Return the [X, Y] coordinate for the center point of the cell that contains the specified text.  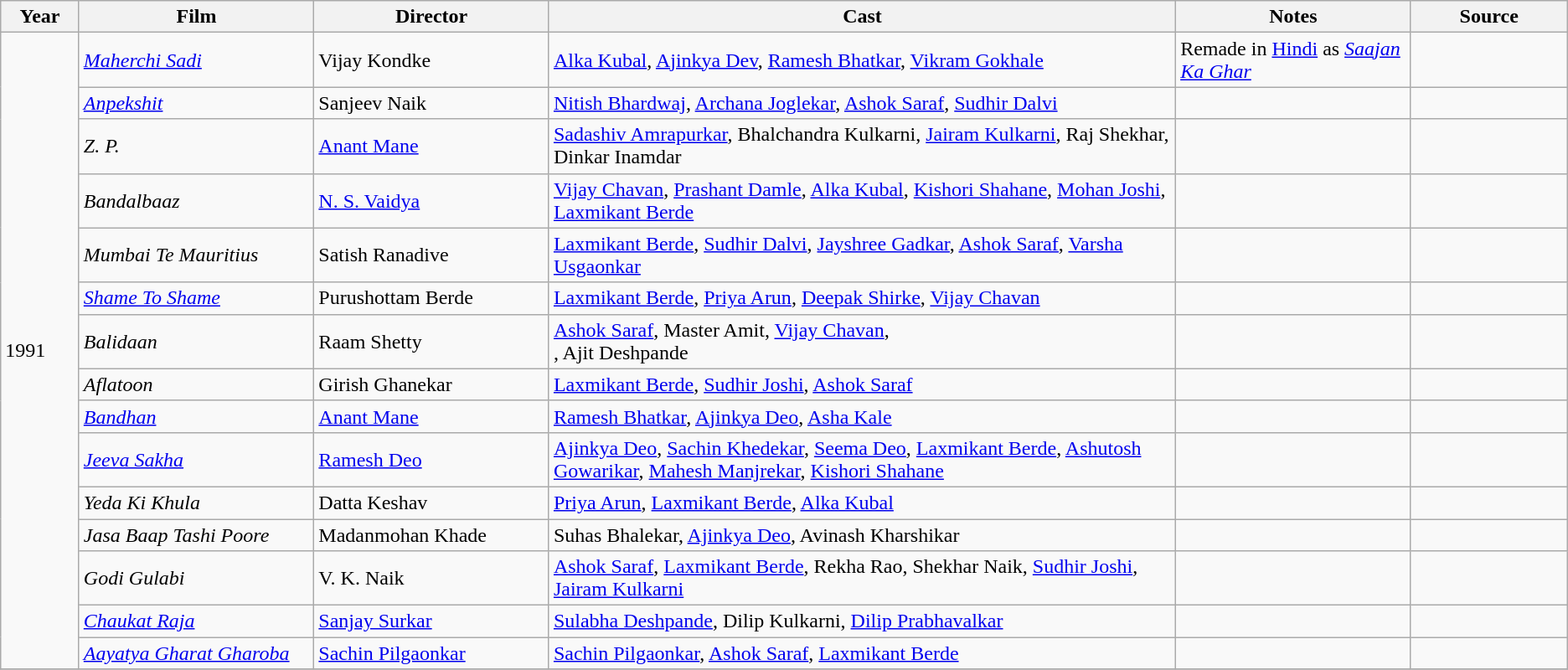
Godi Gulabi [196, 578]
Ramesh Deo [432, 459]
Vijay Kondke [432, 60]
Director [432, 17]
Sachin Pilgaonkar, Ashok Saraf, Laxmikant Berde [862, 653]
Sanjeev Naik [432, 103]
Aflatoon [196, 384]
Laxmikant Berde, Sudhir Joshi, Ashok Saraf [862, 384]
Vijay Chavan, Prashant Damle, Alka Kubal, Kishori Shahane, Mohan Joshi, Laxmikant Berde [862, 201]
Sachin Pilgaonkar [432, 653]
Film [196, 17]
Chaukat Raja [196, 621]
Ajinkya Deo, Sachin Khedekar, Seema Deo, Laxmikant Berde, Ashutosh Gowarikar, Mahesh Manjrekar, Kishori Shahane [862, 459]
Nitish Bhardwaj, Archana Joglekar, Ashok Saraf, Sudhir Dalvi [862, 103]
Laxmikant Berde, Priya Arun, Deepak Shirke, Vijay Chavan [862, 298]
Notes [1293, 17]
Alka Kubal, Ajinkya Dev, Ramesh Bhatkar, Vikram Gokhale [862, 60]
N. S. Vaidya [432, 201]
Anpekshit [196, 103]
Source [1489, 17]
Purushottam Berde [432, 298]
Jasa Baap Tashi Poore [196, 535]
Raam Shetty [432, 342]
Bandalbaaz [196, 201]
Ramesh Bhatkar, Ajinkya Deo, Asha Kale [862, 416]
Madanmohan Khade [432, 535]
Priya Arun, Laxmikant Berde, Alka Kubal [862, 502]
Laxmikant Berde, Sudhir Dalvi, Jayshree Gadkar, Ashok Saraf, Varsha Usgaonkar [862, 255]
Suhas Bhalekar, Ajinkya Deo, Avinash Kharshikar [862, 535]
Year [40, 17]
Ashok Saraf, Master Amit, Vijay Chavan,, Ajit Deshpande [862, 342]
Cast [862, 17]
Shame To Shame [196, 298]
Jeeva Sakha [196, 459]
Remade in Hindi as Saajan Ka Ghar [1293, 60]
Mumbai Te Mauritius [196, 255]
Z. P. [196, 146]
Sulabha Deshpande, Dilip Kulkarni, Dilip Prabhavalkar [862, 621]
Ashok Saraf, Laxmikant Berde, Rekha Rao, Shekhar Naik, Sudhir Joshi, Jairam Kulkarni [862, 578]
1991 [40, 351]
Maherchi Sadi [196, 60]
Girish Ghanekar [432, 384]
Aayatya Gharat Gharoba [196, 653]
Datta Keshav [432, 502]
Bandhan [196, 416]
Sanjay Surkar [432, 621]
V. K. Naik [432, 578]
Sadashiv Amrapurkar, Bhalchandra Kulkarni, Jairam Kulkarni, Raj Shekhar, Dinkar Inamdar [862, 146]
Satish Ranadive [432, 255]
Balidaan [196, 342]
Yeda Ki Khula [196, 502]
